Output the [X, Y] coordinate of the center of the cell containing the given text.  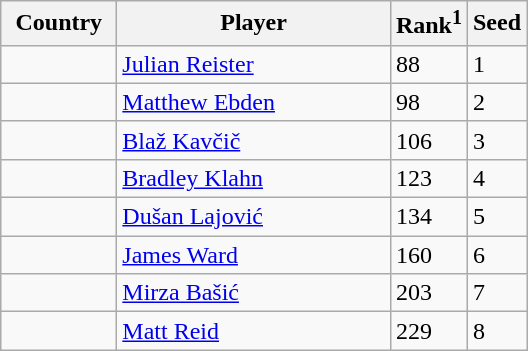
4 [496, 178]
106 [428, 140]
Country [59, 24]
1 [496, 64]
James Ward [254, 255]
Blaž Kavčič [254, 140]
5 [496, 217]
Player [254, 24]
203 [428, 293]
Mirza Bašić [254, 293]
8 [496, 331]
Bradley Klahn [254, 178]
Matthew Ebden [254, 102]
Matt Reid [254, 331]
229 [428, 331]
6 [496, 255]
123 [428, 178]
134 [428, 217]
88 [428, 64]
7 [496, 293]
Dušan Lajović [254, 217]
Rank1 [428, 24]
160 [428, 255]
2 [496, 102]
Julian Reister [254, 64]
Seed [496, 24]
98 [428, 102]
3 [496, 140]
